From the cell containing the given text, extract its center point as [x, y] coordinate. 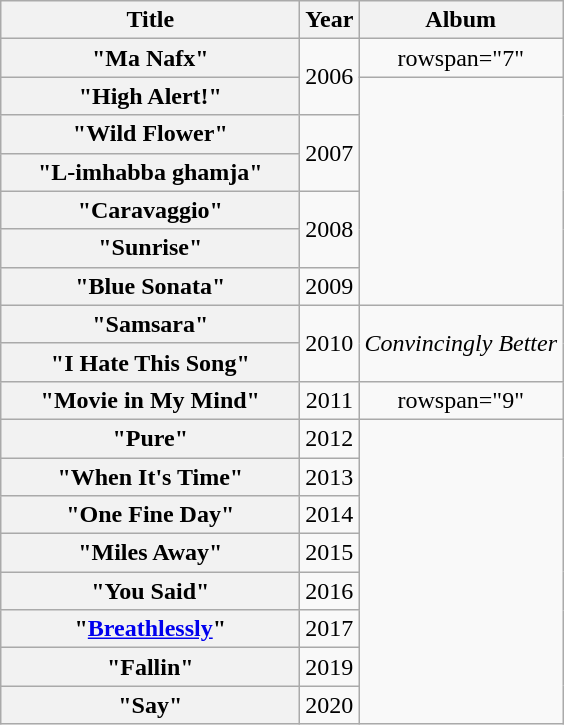
"I Hate This Song" [150, 362]
"Movie in My Mind" [150, 400]
2006 [330, 77]
rowspan="9" [461, 400]
2020 [330, 705]
"Sunrise" [150, 248]
rowspan="7" [461, 58]
Title [150, 20]
2015 [330, 553]
2013 [330, 477]
Album [461, 20]
"Fallin" [150, 667]
"Wild Flower" [150, 134]
2011 [330, 400]
2007 [330, 153]
"You Said" [150, 591]
2019 [330, 667]
"One Fine Day" [150, 515]
2017 [330, 629]
2016 [330, 591]
"Say" [150, 705]
"L-imhabba ghamja" [150, 172]
"Breathlessly" [150, 629]
2010 [330, 343]
"High Alert!" [150, 96]
"Pure" [150, 438]
"When It's Time" [150, 477]
2012 [330, 438]
Convincingly Better [461, 343]
"Caravaggio" [150, 210]
"Ma Nafx" [150, 58]
2008 [330, 229]
2009 [330, 286]
Year [330, 20]
2014 [330, 515]
"Blue Sonata" [150, 286]
"Samsara" [150, 324]
"Miles Away" [150, 553]
